Detect which cell encompasses the target text, then output its [X, Y] center coordinate. 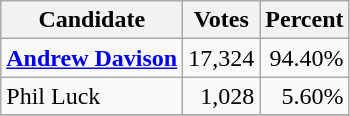
Votes [222, 20]
94.40% [304, 58]
Andrew Davison [92, 58]
Phil Luck [92, 96]
Candidate [92, 20]
17,324 [222, 58]
5.60% [304, 96]
1,028 [222, 96]
Percent [304, 20]
